Search for the cell housing the specified text and yield its (X, Y) center coordinate. 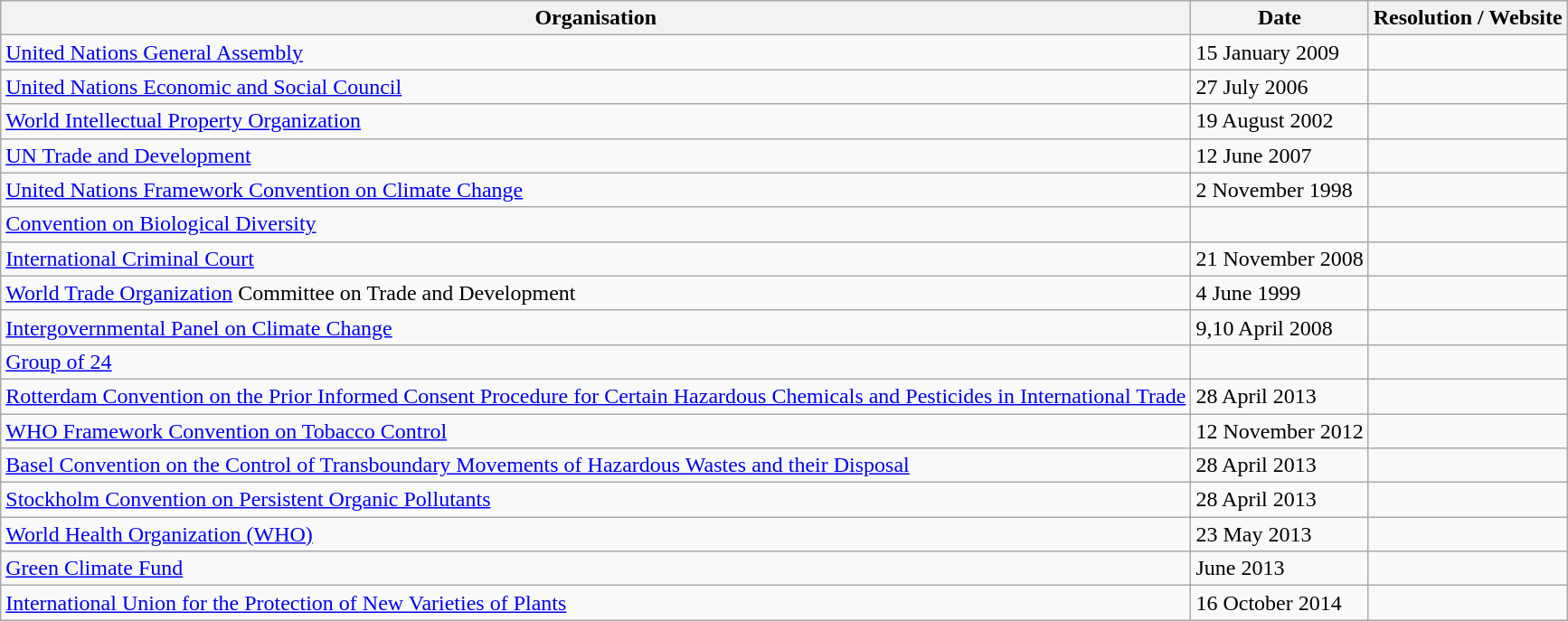
World Intellectual Property Organization (596, 121)
Convention on Biological Diversity (596, 224)
United Nations Framework Convention on Climate Change (596, 190)
15 January 2009 (1280, 52)
International Union for the Protection of New Varieties of Plants (596, 603)
12 November 2012 (1280, 431)
World Health Organization (WHO) (596, 534)
Date (1280, 18)
Basel Convention on the Control of Transboundary Movements of Hazardous Wastes and their Disposal (596, 466)
June 2013 (1280, 569)
International Criminal Court (596, 259)
Rotterdam Convention on the Prior Informed Consent Procedure for Certain Hazardous Chemicals and Pesticides in International Trade (596, 396)
WHO Framework Convention on Tobacco Control (596, 431)
27 July 2006 (1280, 87)
23 May 2013 (1280, 534)
16 October 2014 (1280, 603)
United Nations Economic and Social Council (596, 87)
Resolution / Website (1468, 18)
Stockholm Convention on Persistent Organic Pollutants (596, 500)
21 November 2008 (1280, 259)
Green Climate Fund (596, 569)
Intergovernmental Panel on Climate Change (596, 327)
World Trade Organization Committee on Trade and Development (596, 293)
19 August 2002 (1280, 121)
Group of 24 (596, 362)
United Nations General Assembly (596, 52)
9,10 April 2008 (1280, 327)
2 November 1998 (1280, 190)
4 June 1999 (1280, 293)
Organisation (596, 18)
12 June 2007 (1280, 155)
UN Trade and Development (596, 155)
